Find where the given text appears and provide that cell's center as (X, Y) coordinate. 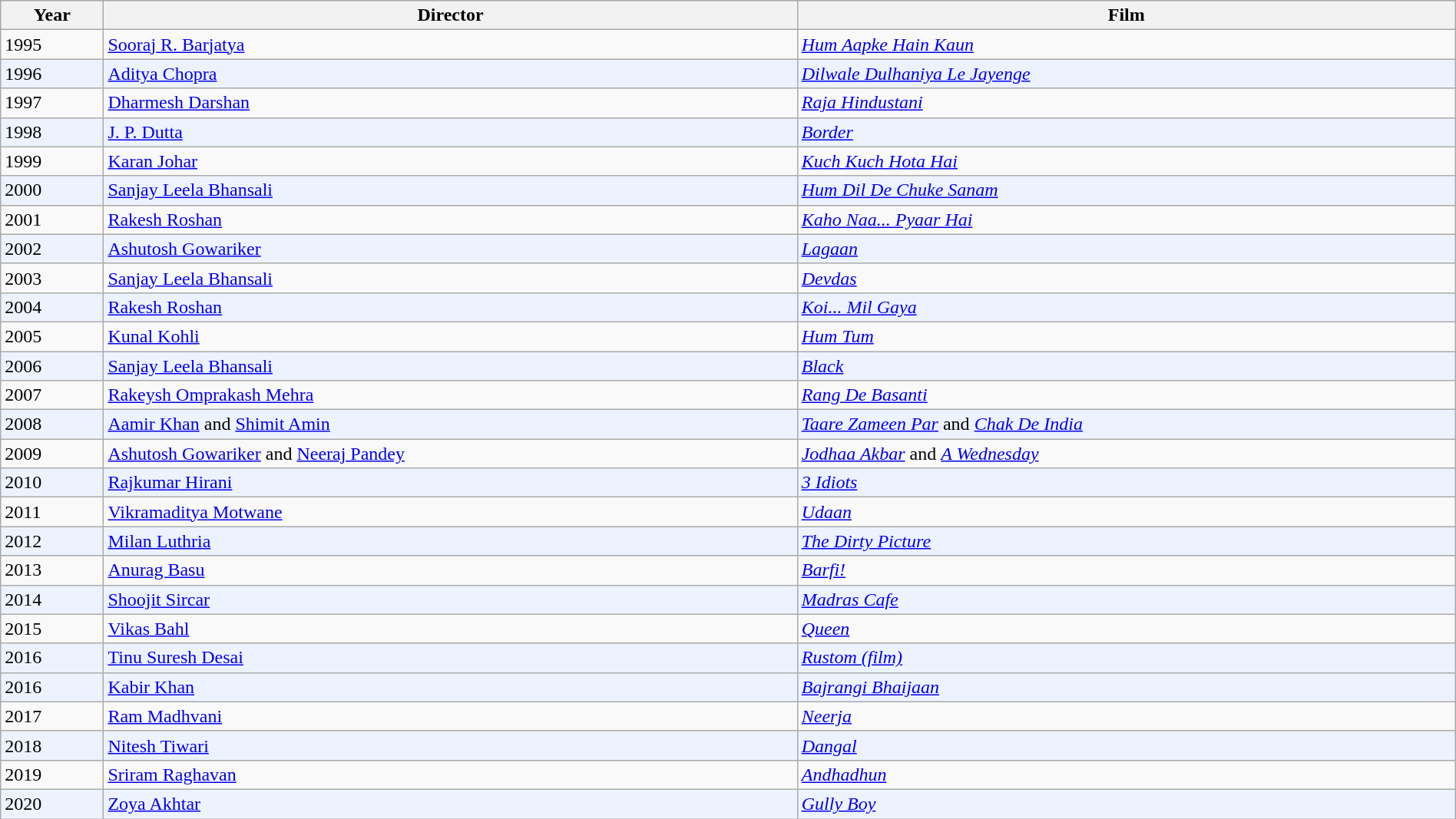
Koi... Mil Gaya (1126, 307)
2011 (52, 512)
Devdas (1126, 278)
J. P. Dutta (450, 132)
Nitesh Tiwari (450, 745)
2001 (52, 220)
Dangal (1126, 745)
Ram Madhvani (450, 716)
1996 (52, 74)
Neerja (1126, 716)
Anurag Basu (450, 570)
Udaan (1126, 512)
Tinu Suresh Desai (450, 658)
1995 (52, 45)
Dharmesh Darshan (450, 103)
2003 (52, 278)
2007 (52, 395)
2013 (52, 570)
Ashutosh Gowariker and Neeraj Pandey (450, 454)
Queen (1126, 629)
Zoya Akhtar (450, 804)
Taare Zameen Par and Chak De India (1126, 424)
1999 (52, 161)
Vikramaditya Motwane (450, 512)
The Dirty Picture (1126, 541)
2012 (52, 541)
Dilwale Dulhaniya Le Jayenge (1126, 74)
Ashutosh Gowariker (450, 249)
Raja Hindustani (1126, 103)
2018 (52, 745)
Aamir Khan and Shimit Amin (450, 424)
Karan Johar (450, 161)
Lagaan (1126, 249)
Vikas Bahl (450, 629)
Rakeysh Omprakash Mehra (450, 395)
3 Idiots (1126, 483)
Barfi! (1126, 570)
Film (1126, 15)
Rustom (film) (1126, 658)
2000 (52, 190)
1998 (52, 132)
Border (1126, 132)
2014 (52, 599)
Kaho Naa... Pyaar Hai (1126, 220)
2006 (52, 366)
Madras Cafe (1126, 599)
Hum Dil De Chuke Sanam (1126, 190)
2019 (52, 774)
Jodhaa Akbar and A Wednesday (1126, 454)
Bajrangi Bhaijaan (1126, 687)
Kunal Kohli (450, 336)
Kabir Khan (450, 687)
Year (52, 15)
Aditya Chopra (450, 74)
Gully Boy (1126, 804)
2005 (52, 336)
Kuch Kuch Hota Hai (1126, 161)
Milan Luthria (450, 541)
Rang De Basanti (1126, 395)
2015 (52, 629)
2020 (52, 804)
Sriram Raghavan (450, 774)
1997 (52, 103)
Hum Aapke Hain Kaun (1126, 45)
Rajkumar Hirani (450, 483)
2010 (52, 483)
2009 (52, 454)
Black (1126, 366)
Director (450, 15)
Shoojit Sircar (450, 599)
2002 (52, 249)
2004 (52, 307)
Sooraj R. Barjatya (450, 45)
Hum Tum (1126, 336)
Andhadhun (1126, 774)
2017 (52, 716)
2008 (52, 424)
